Extract the [X, Y] coordinate from the center of the cell holding the provided text.  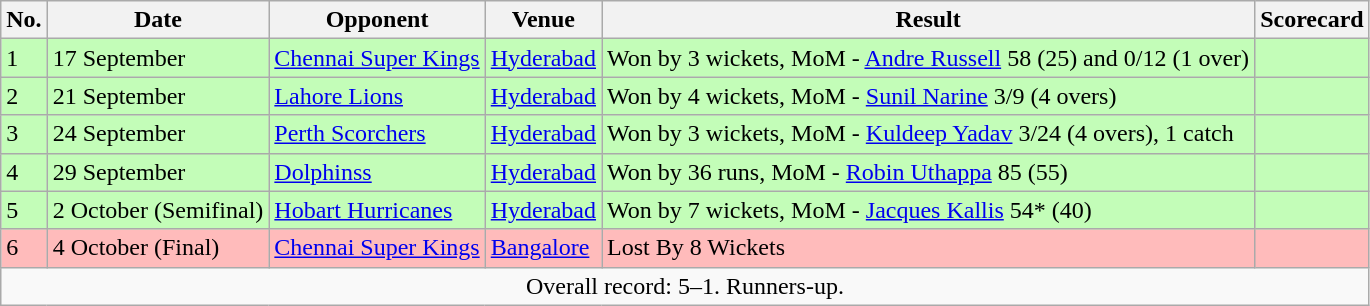
Won by 3 wickets, MoM - Andre Russell 58 (25) and 0/12 (1 over) [928, 58]
Lahore Lions [377, 96]
Lost By 8 Wickets [928, 248]
4 [24, 172]
Result [928, 20]
Date [158, 20]
2 [24, 96]
Overall record: 5–1. Runners-up. [685, 286]
Won by 36 runs, MoM - Robin Uthappa 85 (55) [928, 172]
17 September [158, 58]
1 [24, 58]
Bangalore [543, 248]
No. [24, 20]
4 October (Final) [158, 248]
Hobart Hurricanes [377, 210]
Won by 3 wickets, MoM - Kuldeep Yadav 3/24 (4 overs), 1 catch [928, 134]
Scorecard [1312, 20]
29 September [158, 172]
21 September [158, 96]
2 October (Semifinal) [158, 210]
24 September [158, 134]
Won by 7 wickets, MoM - Jacques Kallis 54* (40) [928, 210]
Dolphinss [377, 172]
Perth Scorchers [377, 134]
Opponent [377, 20]
5 [24, 210]
6 [24, 248]
Won by 4 wickets, MoM - Sunil Narine 3/9 (4 overs) [928, 96]
Venue [543, 20]
3 [24, 134]
